Provide the [X, Y] coordinate of the cell's center where the given text is located.  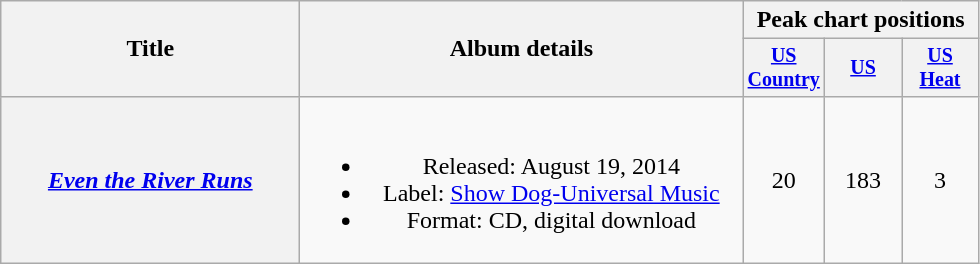
US [864, 68]
Released: August 19, 2014Label: Show Dog-Universal MusicFormat: CD, digital download [522, 180]
Even the River Runs [150, 180]
Title [150, 49]
Album details [522, 49]
US Heat [940, 68]
3 [940, 180]
20 [784, 180]
Peak chart positions [861, 20]
183 [864, 180]
US Country [784, 68]
